Return (X, Y) of the center of cell containing provided text 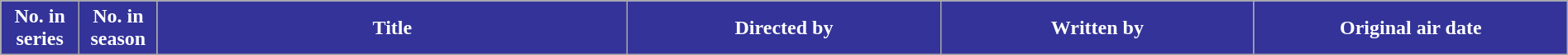
Title (392, 28)
Original air date (1411, 28)
Directed by (784, 28)
No. inseason (117, 28)
Written by (1097, 28)
No. inseries (40, 28)
